Scan for the cell matching the given text and deliver its (X, Y) coordinate at center. 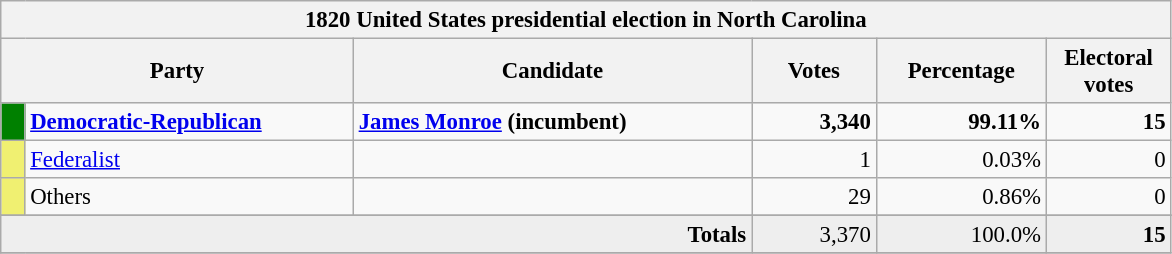
99.11% (961, 122)
Others (189, 197)
Electoral votes (1108, 72)
1 (814, 160)
Candidate (552, 72)
3,340 (814, 122)
Percentage (961, 72)
1820 United States presidential election in North Carolina (586, 20)
0.86% (961, 197)
3,370 (814, 235)
100.0% (961, 235)
Party (178, 72)
Votes (814, 72)
Federalist (189, 160)
James Monroe (incumbent) (552, 122)
0.03% (961, 160)
29 (814, 197)
Democratic-Republican (189, 122)
Totals (376, 235)
